Provide the [x, y] coordinate of the cell's center where the given text is located.  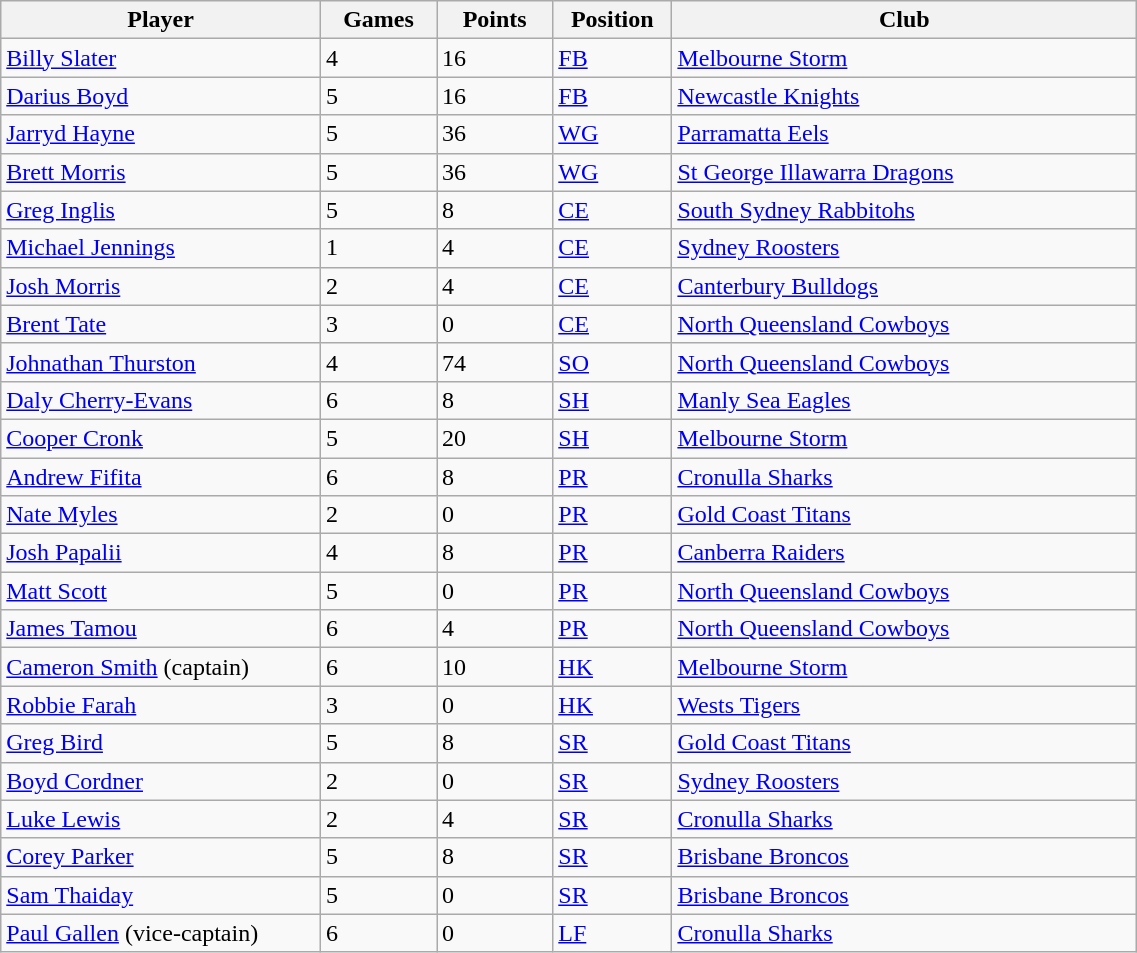
Billy Slater [161, 58]
Johnathan Thurston [161, 362]
South Sydney Rabbitohs [904, 210]
Jarryd Hayne [161, 134]
Cooper Cronk [161, 438]
20 [495, 438]
Sam Thaiday [161, 895]
Canterbury Bulldogs [904, 286]
Games [378, 20]
Position [612, 20]
Greg Bird [161, 743]
Andrew Fifita [161, 477]
Player [161, 20]
Matt Scott [161, 591]
Josh Morris [161, 286]
Greg Inglis [161, 210]
Club [904, 20]
Darius Boyd [161, 96]
Luke Lewis [161, 819]
Parramatta Eels [904, 134]
Nate Myles [161, 515]
Robbie Farah [161, 705]
Canberra Raiders [904, 553]
LF [612, 933]
Josh Papalii [161, 553]
Boyd Cordner [161, 781]
St George Illawarra Dragons [904, 172]
1 [378, 248]
SO [612, 362]
Wests Tigers [904, 705]
Points [495, 20]
10 [495, 667]
Newcastle Knights [904, 96]
James Tamou [161, 629]
Brent Tate [161, 324]
Corey Parker [161, 857]
Brett Morris [161, 172]
Daly Cherry-Evans [161, 400]
Paul Gallen (vice-captain) [161, 933]
Michael Jennings [161, 248]
Manly Sea Eagles [904, 400]
Cameron Smith (captain) [161, 667]
74 [495, 362]
